Extract the (X, Y) coordinate from the center of the cell holding the provided text.  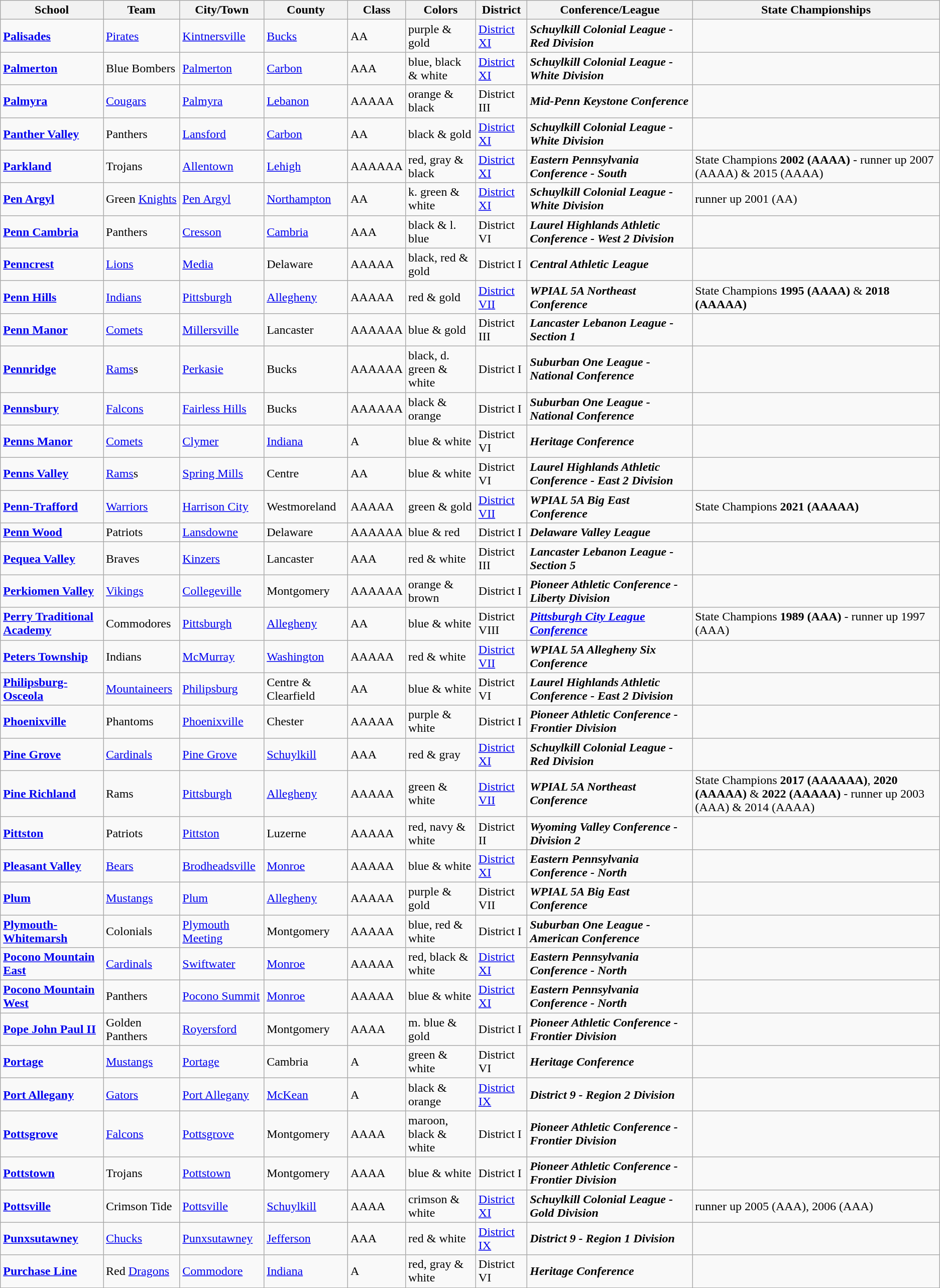
Pennsbury (52, 409)
Delaware Valley League (610, 533)
Warriors (142, 507)
Mid-Penn Keystone Conference (610, 101)
Lancaster Lebanon League - Section 5 (610, 558)
red & gray (441, 754)
Harrison City (222, 507)
black, d. green & white (441, 369)
Team (142, 10)
Lansdowne (222, 533)
red, black & white (441, 964)
Penn-Trafford (52, 507)
Panther Valley (52, 134)
Washington (306, 657)
Bears (142, 865)
Phantoms (142, 722)
Plymouth-Whitemarsh (52, 931)
green & gold (441, 507)
Vikings (142, 591)
Lions (142, 264)
Pioneer Athletic Conference - Liberty Division (610, 591)
Lehigh (306, 167)
Philipsburg (222, 689)
Gators (142, 1094)
Laurel Highlands Athletic Conference - West 2 Division (610, 232)
Wyoming Valley Conference - Division 2 (610, 833)
orange & black (441, 101)
Lebanon (306, 101)
Collegeville (222, 591)
State Champions 1995 (AAAA) & 2018 (AAAAA) (816, 297)
red & gold (441, 297)
Perry Traditional Academy (52, 623)
Pequea Valley (52, 558)
State Champions 1989 (AAA) - runner up 1997 (AAA) (816, 623)
Red Dragons (142, 1271)
Allentown (222, 167)
Perkasie (222, 369)
Penns Manor (52, 442)
Cresson (222, 232)
Perkiomen Valley (52, 591)
Plymouth Meeting (222, 931)
crimson & white (441, 1206)
Penn Hills (52, 297)
District (501, 10)
Green Knights (142, 199)
Central Athletic League (610, 264)
Westmoreland (306, 507)
Conference/League (610, 10)
State Champions 2017 (AAAAAA), 2020 (AAAAA) & 2022 (AAAAA) - runner up 2003 (AAA) & 2014 (AAAA) (816, 794)
State Champions 2021 (AAAAA) (816, 507)
red, navy & white (441, 833)
Millersville (222, 329)
WPIAL 5A Allegheny Six Conference (610, 657)
Media (222, 264)
Pine Richland (52, 794)
Commodore (222, 1271)
Pittsburgh City League Conference (610, 623)
Pocono Summit (222, 997)
black & gold (441, 134)
Swiftwater (222, 964)
Philipsburg-Osceola (52, 689)
Colonials (142, 931)
McKean (306, 1094)
Pleasant Valley (52, 865)
k. green & white (441, 199)
orange & brown (441, 591)
Schuylkill Colonial League - Gold Division (610, 1206)
Blue Bombers (142, 68)
runner up 2001 (AA) (816, 199)
Centre (306, 474)
Rams (142, 794)
District II (501, 833)
black & l. blue (441, 232)
Pocono Mountain West (52, 997)
District 9 - Region 2 Division (610, 1094)
blue, red & white (441, 931)
Pirates (142, 36)
purple & white (441, 722)
District 9 - Region 1 Division (610, 1239)
Pope John Paul II (52, 1029)
City/Town (222, 10)
School (52, 10)
blue & gold (441, 329)
Kinzers (222, 558)
Lancaster Lebanon League - Section 1 (610, 329)
Peters Township (52, 657)
Pocono Mountain East (52, 964)
Penn Manor (52, 329)
Chester (306, 722)
Clymer (222, 442)
Parkland (52, 167)
County (306, 10)
Jefferson (306, 1239)
Penncrest (52, 264)
Kintnersville (222, 36)
red, gray & black (441, 167)
Braves (142, 558)
State Championships (816, 10)
m. blue & gold (441, 1029)
black, red & gold (441, 264)
Golden Panthers (142, 1029)
Eastern Pennsylvania Conference - South (610, 167)
Purchase Line (52, 1271)
Centre & Clearfield (306, 689)
Mountaineers (142, 689)
Penns Valley (52, 474)
Spring Mills (222, 474)
Pennridge (52, 369)
Chucks (142, 1239)
maroon, black & white (441, 1134)
Suburban One League - American Conference (610, 931)
Colors (441, 10)
blue, black & white (441, 68)
Northampton (306, 199)
Penn Wood (52, 533)
Royersford (222, 1029)
Brodheadsville (222, 865)
runner up 2005 (AAA), 2006 (AAA) (816, 1206)
blue & red (441, 533)
Cougars (142, 101)
Commodores (142, 623)
Class (377, 10)
red, gray & white (441, 1271)
District VIII (501, 623)
Fairless Hills (222, 409)
State Champions 2002 (AAAA) - runner up 2007 (AAAA) & 2015 (AAAA) (816, 167)
Penn Cambria (52, 232)
Palisades (52, 36)
Crimson Tide (142, 1206)
McMurray (222, 657)
Luzerne (306, 833)
Lansford (222, 134)
